Return [X, Y] of the center of cell containing provided text 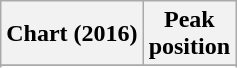
Peakposition [189, 34]
Chart (2016) [72, 34]
